Return [x, y] of the center of cell containing provided text 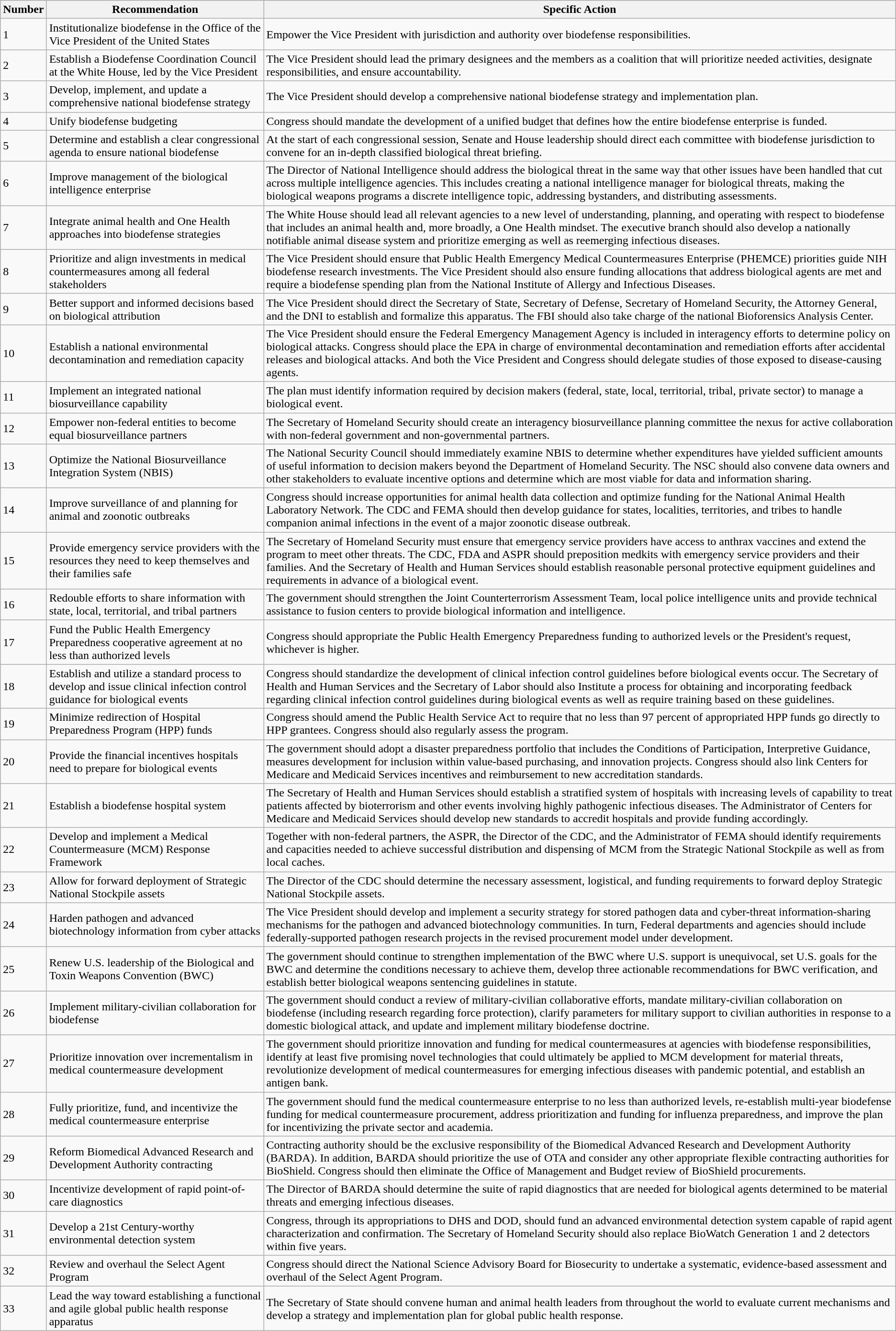
The Vice President should develop a comprehensive national biodefense strategy and implementation plan. [580, 97]
12 [23, 428]
Prioritize innovation over incrementalism in medical countermeasure development [155, 1063]
9 [23, 309]
32 [23, 1271]
4 [23, 121]
31 [23, 1233]
Develop and implement a Medical Countermeasure (MCM) Response Framework [155, 850]
Integrate animal health and One Health approaches into biodefense strategies [155, 227]
Determine and establish a clear congressional agenda to ensure national biodefense [155, 145]
Fund the Public Health Emergency Preparedness cooperative agreement at no less than authorized levels [155, 642]
18 [23, 686]
Congress should appropriate the Public Health Emergency Preparedness funding to authorized levels or the President's request, whichever is higher. [580, 642]
23 [23, 887]
21 [23, 805]
Redouble efforts to share information with state, local, territorial, and tribal partners [155, 605]
26 [23, 1013]
Establish a Biodefense Coordination Council at the White House, led by the Vice President [155, 65]
Lead the way toward establishing a functional and agile global public health response apparatus [155, 1309]
29 [23, 1158]
1 [23, 34]
33 [23, 1309]
Reform Biomedical Advanced Research and Development Authority contracting [155, 1158]
Prioritize and align investments in medical countermeasures among all federal stakeholders [155, 271]
13 [23, 466]
20 [23, 761]
Renew U.S. leadership of the Biological and Toxin Weapons Convention (BWC) [155, 969]
16 [23, 605]
Implement military-civilian collaboration for biodefense [155, 1013]
Number [23, 10]
Empower non-federal entities to become equal biosurveillance partners [155, 428]
Incentivize development of rapid point-of-care diagnostics [155, 1196]
Unify biodefense budgeting [155, 121]
24 [23, 925]
25 [23, 969]
Establish and utilize a standard process to develop and issue clinical infection control guidance for biological events [155, 686]
8 [23, 271]
Recommendation [155, 10]
Optimize the National Biosurveillance Integration System (NBIS) [155, 466]
14 [23, 510]
27 [23, 1063]
Harden pathogen and advanced biotechnology information from cyber attacks [155, 925]
Provide emergency service providers with the resources they need to keep themselves and their families safe [155, 561]
Establish a national environmental decontamination and remediation capacity [155, 353]
Review and overhaul the Select Agent Program [155, 1271]
Establish a biodefense hospital system [155, 805]
30 [23, 1196]
Specific Action [580, 10]
Improve management of the biological intelligence enterprise [155, 183]
17 [23, 642]
10 [23, 353]
Better support and informed decisions based on biological attribution [155, 309]
2 [23, 65]
Develop a 21st Century-worthy environmental detection system [155, 1233]
Develop, implement, and update a comprehensive national biodefense strategy [155, 97]
6 [23, 183]
Congress should mandate the development of a unified budget that defines how the entire biodefense enterprise is funded. [580, 121]
Provide the financial incentives hospitals need to prepare for biological events [155, 761]
11 [23, 397]
28 [23, 1114]
Improve surveillance of and planning for animal and zoonotic outbreaks [155, 510]
3 [23, 97]
22 [23, 850]
Empower the Vice President with jurisdiction and authority over biodefense responsibilities. [580, 34]
Institutionalize biodefense in the Office of the Vice President of the United States [155, 34]
19 [23, 724]
5 [23, 145]
Implement an integrated national biosurveillance capability [155, 397]
Allow for forward deployment of Strategic National Stockpile assets [155, 887]
15 [23, 561]
Fully prioritize, fund, and incentivize the medical countermeasure enterprise [155, 1114]
7 [23, 227]
Minimize redirection of Hospital Preparedness Program (HPP) funds [155, 724]
